Return [X, Y] of the center of cell containing provided text 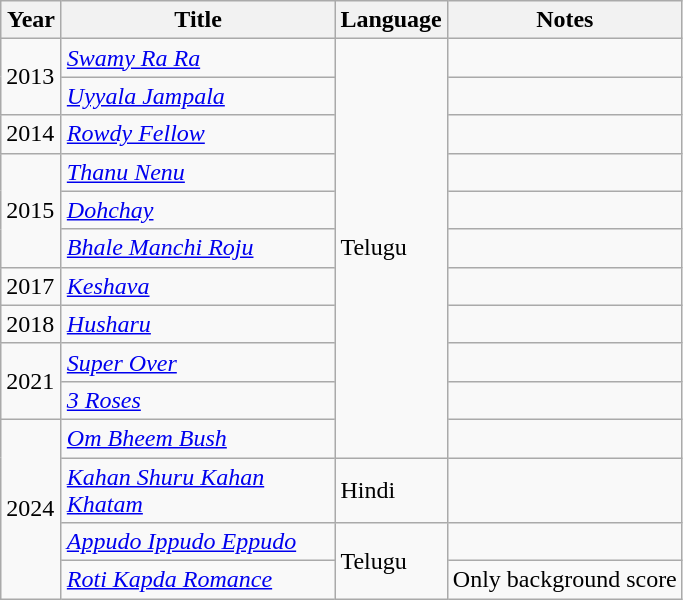
Keshava [198, 286]
2017 [32, 286]
2015 [32, 210]
Appudo Ippudo Eppudo [198, 542]
Super Over [198, 362]
Language [391, 20]
Rowdy Fellow [198, 134]
2024 [32, 508]
Thanu Nenu [198, 172]
Om Bheem Bush [198, 438]
Swamy Ra Ra [198, 58]
Notes [564, 20]
2021 [32, 381]
Husharu [198, 324]
2013 [32, 77]
3 Roses [198, 400]
Title [198, 20]
Uyyala Jampala [198, 96]
Kahan Shuru Kahan Khatam [198, 490]
2014 [32, 134]
Roti Kapda Romance [198, 580]
Hindi [391, 490]
Year [32, 20]
Only background score [564, 580]
Dohchay [198, 210]
2018 [32, 324]
Bhale Manchi Roju [198, 248]
